Scan for the cell matching the given text and deliver its [x, y] coordinate at center. 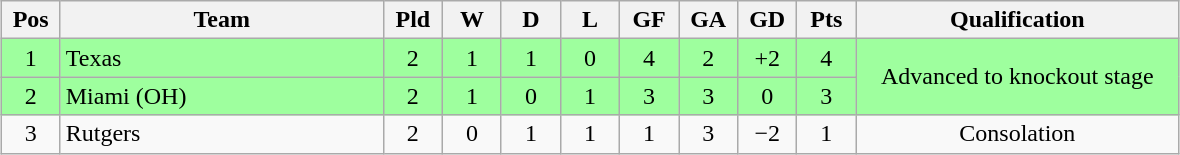
Pld [412, 20]
GA [708, 20]
W [472, 20]
L [590, 20]
Miami (OH) [222, 96]
GF [650, 20]
GD [768, 20]
Pts [826, 20]
Consolation [1018, 134]
Pos [30, 20]
Texas [222, 58]
+2 [768, 58]
D [530, 20]
Rutgers [222, 134]
Qualification [1018, 20]
Team [222, 20]
−2 [768, 134]
Advanced to knockout stage [1018, 77]
